From the cell containing the given text, extract its center point as [X, Y] coordinate. 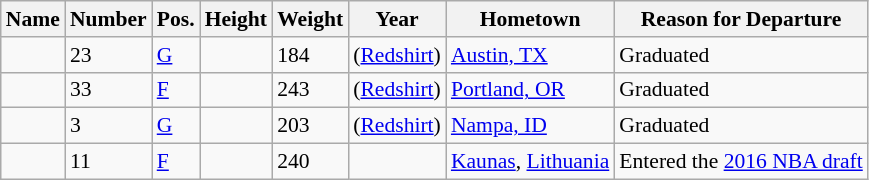
Nampa, ID [530, 126]
184 [310, 55]
203 [310, 126]
Portland, OR [530, 90]
Entered the 2016 NBA draft [741, 162]
3 [108, 126]
240 [310, 162]
23 [108, 55]
11 [108, 162]
Height [236, 19]
Number [108, 19]
Year [397, 19]
243 [310, 90]
Weight [310, 19]
Austin, TX [530, 55]
Hometown [530, 19]
Name [33, 19]
33 [108, 90]
Reason for Departure [741, 19]
Pos. [176, 19]
Kaunas, Lithuania [530, 162]
